Find where the given text appears and provide that cell's center as [x, y] coordinate. 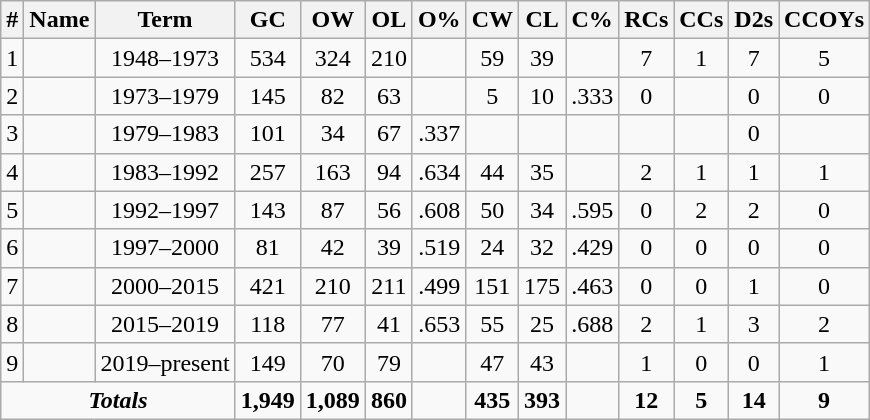
1992–1997 [165, 210]
82 [332, 96]
94 [388, 172]
12 [646, 400]
860 [388, 400]
RCs [646, 20]
63 [388, 96]
O% [439, 20]
1948–1973 [165, 58]
55 [492, 324]
59 [492, 58]
1979–1983 [165, 134]
81 [268, 248]
44 [492, 172]
211 [388, 286]
70 [332, 362]
CL [542, 20]
.333 [592, 96]
35 [542, 172]
.463 [592, 286]
.653 [439, 324]
175 [542, 286]
118 [268, 324]
421 [268, 286]
Name [60, 20]
435 [492, 400]
D2s [754, 20]
67 [388, 134]
56 [388, 210]
OW [332, 20]
C% [592, 20]
50 [492, 210]
47 [492, 362]
1,089 [332, 400]
163 [332, 172]
.634 [439, 172]
CCOYs [824, 20]
2015–2019 [165, 324]
42 [332, 248]
1997–2000 [165, 248]
6 [12, 248]
1973–1979 [165, 96]
.429 [592, 248]
41 [388, 324]
CW [492, 20]
.688 [592, 324]
43 [542, 362]
1,949 [268, 400]
143 [268, 210]
151 [492, 286]
.595 [592, 210]
534 [268, 58]
257 [268, 172]
GC [268, 20]
14 [754, 400]
10 [542, 96]
25 [542, 324]
Totals [118, 400]
8 [12, 324]
77 [332, 324]
32 [542, 248]
.608 [439, 210]
87 [332, 210]
2019–present [165, 362]
4 [12, 172]
2000–2015 [165, 286]
CCs [702, 20]
79 [388, 362]
149 [268, 362]
101 [268, 134]
.499 [439, 286]
24 [492, 248]
OL [388, 20]
1983–1992 [165, 172]
324 [332, 58]
.519 [439, 248]
Term [165, 20]
.337 [439, 134]
145 [268, 96]
# [12, 20]
393 [542, 400]
